For the text-containing cell, return its midpoint in [X, Y] coordinate format. 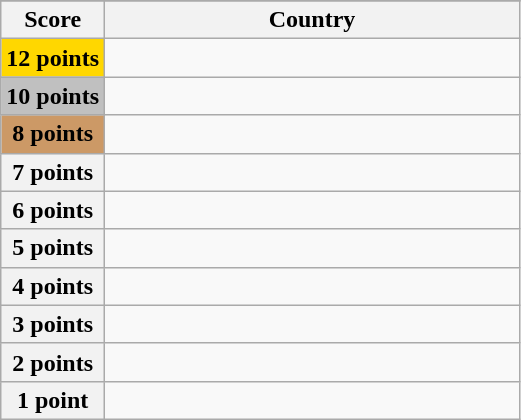
3 points [53, 324]
5 points [53, 248]
12 points [53, 58]
2 points [53, 362]
10 points [53, 96]
8 points [53, 134]
6 points [53, 210]
Score [53, 20]
1 point [53, 400]
Country [312, 20]
7 points [53, 172]
4 points [53, 286]
